Identify which cell holds the provided text, then report its [x, y] central coordinate. 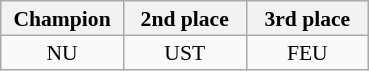
3rd place [308, 18]
NU [62, 52]
Champion [62, 18]
FEU [308, 52]
2nd place [184, 18]
UST [184, 52]
